Return (X, Y) of the center of cell containing provided text 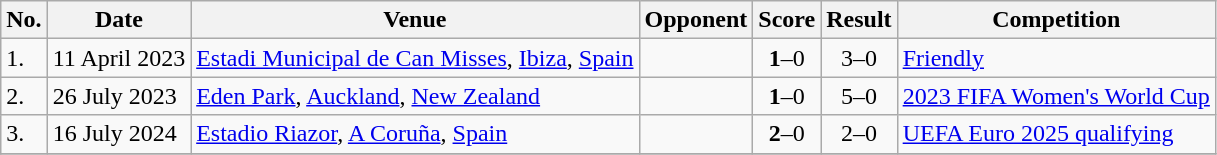
Competition (1056, 20)
3–0 (859, 58)
Eden Park, Auckland, New Zealand (415, 96)
16 July 2024 (119, 134)
Venue (415, 20)
2. (24, 96)
UEFA Euro 2025 qualifying (1056, 134)
Opponent (696, 20)
Friendly (1056, 58)
2023 FIFA Women's World Cup (1056, 96)
1. (24, 58)
5–0 (859, 96)
Date (119, 20)
26 July 2023 (119, 96)
11 April 2023 (119, 58)
Result (859, 20)
3. (24, 134)
Estadio Riazor, A Coruña, Spain (415, 134)
No. (24, 20)
Score (787, 20)
Estadi Municipal de Can Misses, Ibiza, Spain (415, 58)
